Determine the (X, Y) coordinate at the center of the cell enclosing the given text.  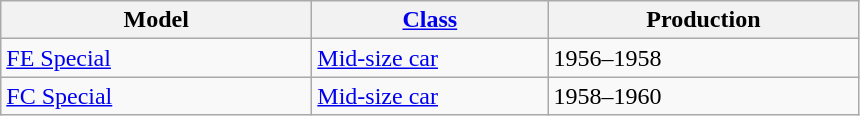
Class (430, 20)
FE Special (156, 58)
Model (156, 20)
1956–1958 (704, 58)
Production (704, 20)
FC Special (156, 96)
1958–1960 (704, 96)
